Extract the (X, Y) coordinate from the center of the cell holding the provided text.  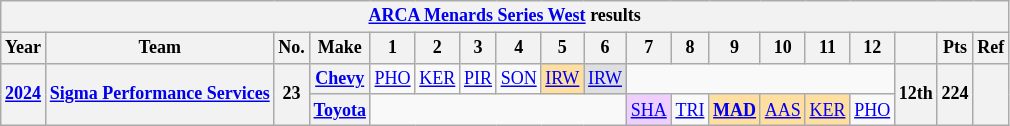
Year (24, 48)
MAD (735, 110)
23 (292, 94)
Sigma Performance Services (160, 94)
6 (606, 48)
3 (478, 48)
ARCA Menards Series West results (505, 16)
8 (690, 48)
10 (782, 48)
2 (438, 48)
Pts (955, 48)
Chevy (340, 78)
7 (648, 48)
12 (872, 48)
TRI (690, 110)
11 (828, 48)
Ref (991, 48)
5 (562, 48)
Make (340, 48)
2024 (24, 94)
SHA (648, 110)
224 (955, 94)
1 (392, 48)
12th (916, 94)
Team (160, 48)
No. (292, 48)
4 (518, 48)
PIR (478, 78)
Toyota (340, 110)
AAS (782, 110)
9 (735, 48)
SON (518, 78)
